Provide the (X, Y) coordinate of the cell's center where the given text is located.  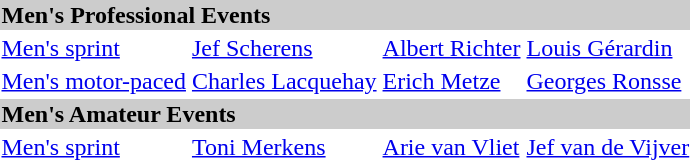
Erich Metze (452, 81)
Jef Scherens (284, 48)
Men's sprint (94, 48)
Charles Lacquehay (284, 81)
Albert Richter (452, 48)
Men's motor-paced (94, 81)
